Output the [x, y] coordinate of the center of the cell containing the given text.  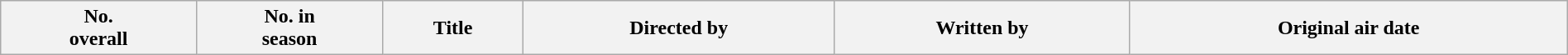
No.overall [99, 28]
Directed by [678, 28]
Title [453, 28]
Original air date [1348, 28]
Written by [982, 28]
No. inseason [289, 28]
